Extract the (x, y) coordinate from the center of the cell holding the provided text.  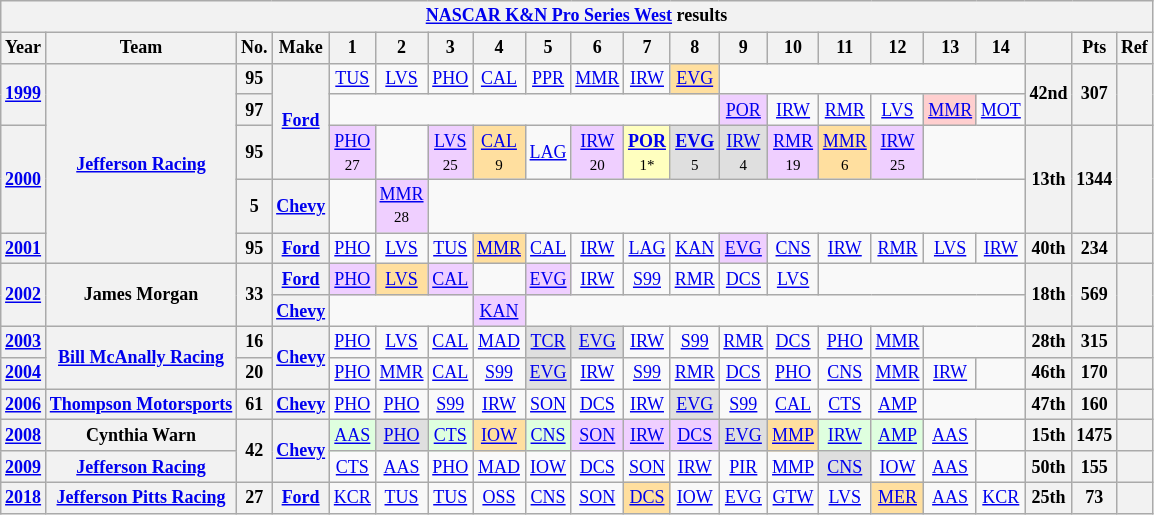
2 (402, 48)
No. (254, 48)
TCR (548, 342)
Thompson Motorsports (140, 404)
47th (1048, 404)
569 (1094, 295)
2006 (24, 404)
2008 (24, 436)
10 (794, 48)
12 (898, 48)
50th (1048, 466)
2001 (24, 248)
2018 (24, 498)
97 (254, 110)
15th (1048, 436)
Year (24, 48)
13 (950, 48)
234 (1094, 248)
POR (744, 110)
2002 (24, 295)
1 (352, 48)
27 (254, 498)
NASCAR K&N Pro Series West results (576, 16)
RMR19 (794, 152)
Jefferson Pitts Racing (140, 498)
25th (1048, 498)
4 (500, 48)
MMR28 (402, 206)
Bill McAnally Racing (140, 357)
155 (1094, 466)
2003 (24, 342)
1344 (1094, 178)
Team (140, 48)
IRW20 (598, 152)
6 (598, 48)
73 (1094, 498)
MER (898, 498)
1999 (24, 94)
Ref (1135, 48)
EVG5 (694, 152)
46th (1048, 372)
2004 (24, 372)
170 (1094, 372)
160 (1094, 404)
42 (254, 451)
IRW25 (898, 152)
PHO27 (352, 152)
28th (1048, 342)
42nd (1048, 94)
11 (844, 48)
OSS (500, 498)
13th (1048, 178)
POR1* (648, 152)
307 (1094, 94)
33 (254, 295)
315 (1094, 342)
2000 (24, 178)
3 (450, 48)
18th (1048, 295)
7 (648, 48)
1475 (1094, 436)
IRW4 (744, 152)
40th (1048, 248)
Cynthia Warn (140, 436)
20 (254, 372)
61 (254, 404)
CAL9 (500, 152)
2009 (24, 466)
Pts (1094, 48)
MOT (1000, 110)
8 (694, 48)
PIR (744, 466)
14 (1000, 48)
Make (301, 48)
9 (744, 48)
James Morgan (140, 295)
LVS25 (450, 152)
PPR (548, 78)
16 (254, 342)
MMR6 (844, 152)
GTW (794, 498)
